Return the [x, y] coordinate for the center point of the cell that contains the specified text.  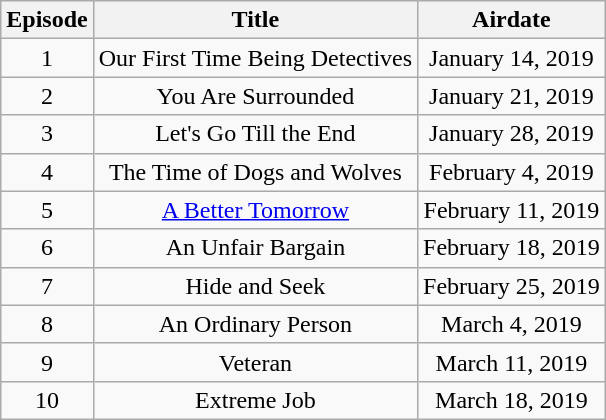
You Are Surrounded [255, 96]
February 18, 2019 [512, 248]
Title [255, 20]
January 21, 2019 [512, 96]
8 [47, 324]
Our First Time Being Detectives [255, 58]
Airdate [512, 20]
Let's Go Till the End [255, 134]
An Unfair Bargain [255, 248]
9 [47, 362]
6 [47, 248]
2 [47, 96]
4 [47, 172]
A Better Tomorrow [255, 210]
February 25, 2019 [512, 286]
Extreme Job [255, 400]
March 18, 2019 [512, 400]
Hide and Seek [255, 286]
March 4, 2019 [512, 324]
1 [47, 58]
Episode [47, 20]
The Time of Dogs and Wolves [255, 172]
5 [47, 210]
March 11, 2019 [512, 362]
Veteran [255, 362]
7 [47, 286]
January 14, 2019 [512, 58]
January 28, 2019 [512, 134]
February 11, 2019 [512, 210]
February 4, 2019 [512, 172]
10 [47, 400]
3 [47, 134]
An Ordinary Person [255, 324]
